Identify which cell holds the provided text, then report its [X, Y] central coordinate. 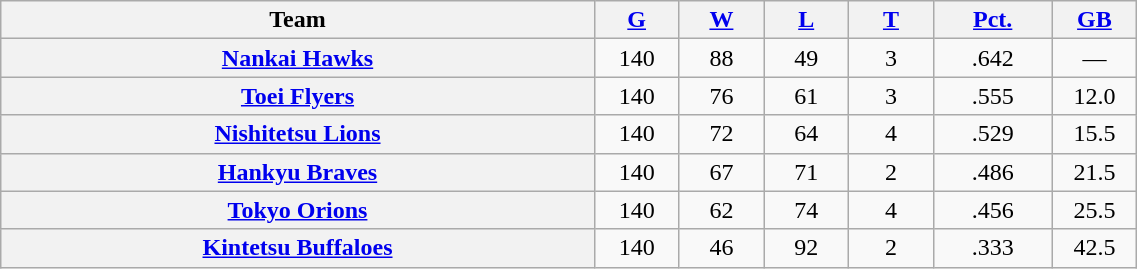
71 [806, 172]
Tokyo Orions [298, 210]
T [892, 20]
.642 [992, 58]
G [636, 20]
Kintetsu Buffaloes [298, 248]
92 [806, 248]
.486 [992, 172]
67 [722, 172]
15.5 [1094, 134]
21.5 [1094, 172]
25.5 [1094, 210]
L [806, 20]
.456 [992, 210]
46 [722, 248]
74 [806, 210]
49 [806, 58]
Team [298, 20]
W [722, 20]
GB [1094, 20]
Hankyu Braves [298, 172]
.333 [992, 248]
Pct. [992, 20]
12.0 [1094, 96]
88 [722, 58]
.555 [992, 96]
42.5 [1094, 248]
76 [722, 96]
— [1094, 58]
Nishitetsu Lions [298, 134]
Nankai Hawks [298, 58]
Toei Flyers [298, 96]
.529 [992, 134]
64 [806, 134]
72 [722, 134]
62 [722, 210]
61 [806, 96]
